Pinpoint the cell where the given text exists, returning its [X, Y] midpoint coordinate. 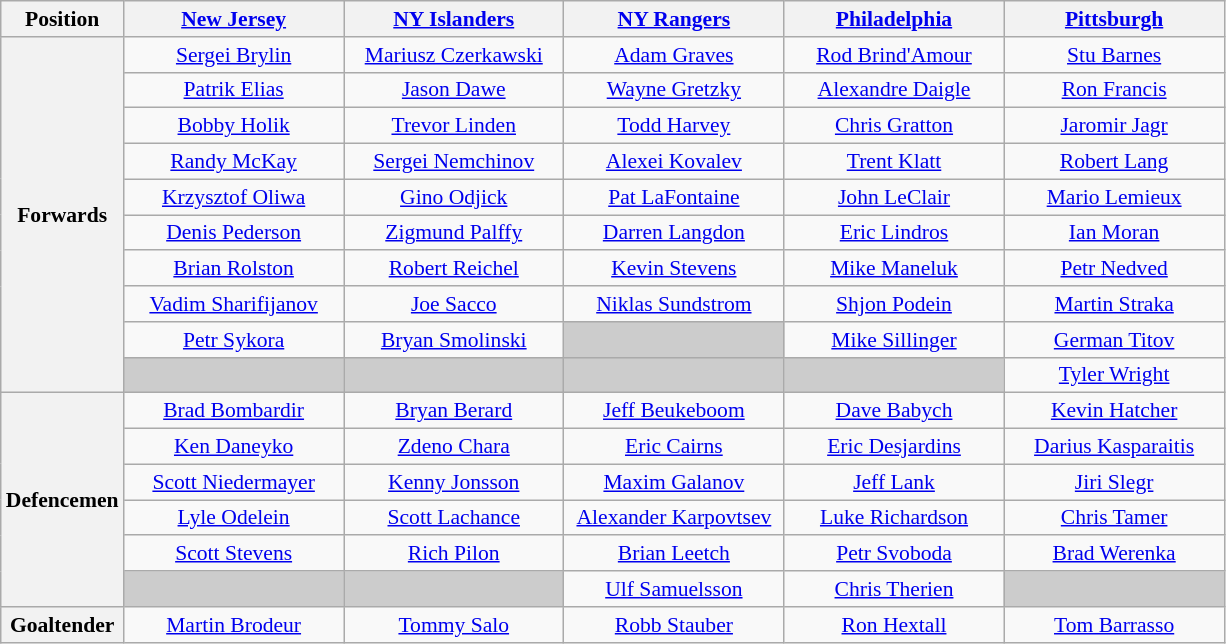
Luke Richardson [894, 518]
Bryan Berard [454, 411]
Philadelphia [894, 19]
Brian Leetch [674, 554]
Scott Stevens [234, 554]
Scott Niedermayer [234, 482]
Alexandre Daigle [894, 90]
Petr Sykora [234, 340]
Tom Barrasso [1114, 625]
Forwards [62, 215]
Chris Therien [894, 589]
Position [62, 19]
Kevin Hatcher [1114, 411]
Lyle Odelein [234, 518]
Pat LaFontaine [674, 197]
Darius Kasparaitis [1114, 447]
Jaromir Jagr [1114, 126]
Brad Werenka [1114, 554]
Eric Desjardins [894, 447]
Denis Pederson [234, 233]
Jason Dawe [454, 90]
Chris Gratton [894, 126]
Petr Svoboda [894, 554]
Wayne Gretzky [674, 90]
Joe Sacco [454, 304]
Martin Straka [1114, 304]
John LeClair [894, 197]
Bryan Smolinski [454, 340]
Shjon Podein [894, 304]
German Titov [1114, 340]
Maxim Galanov [674, 482]
Trevor Linden [454, 126]
Defencemen [62, 500]
Todd Harvey [674, 126]
Tommy Salo [454, 625]
Robert Reichel [454, 269]
Ken Daneyko [234, 447]
NY Rangers [674, 19]
Chris Tamer [1114, 518]
Darren Langdon [674, 233]
Patrik Elias [234, 90]
Jeff Lank [894, 482]
Zigmund Palffy [454, 233]
Scott Lachance [454, 518]
Sergei Nemchinov [454, 162]
Randy McKay [234, 162]
Tyler Wright [1114, 375]
Pittsburgh [1114, 19]
Niklas Sundstrom [674, 304]
Kenny Jonsson [454, 482]
Dave Babych [894, 411]
Sergei Brylin [234, 55]
Krzysztof Oliwa [234, 197]
Trent Klatt [894, 162]
Brad Bombardir [234, 411]
Jiri Slegr [1114, 482]
Rod Brind'Amour [894, 55]
Gino Odjick [454, 197]
New Jersey [234, 19]
Ron Hextall [894, 625]
Adam Graves [674, 55]
Eric Lindros [894, 233]
Ian Moran [1114, 233]
Goaltender [62, 625]
Robb Stauber [674, 625]
Ulf Samuelsson [674, 589]
Robert Lang [1114, 162]
Ron Francis [1114, 90]
Stu Barnes [1114, 55]
Alexander Karpovtsev [674, 518]
Vadim Sharifijanov [234, 304]
Mike Sillinger [894, 340]
Rich Pilon [454, 554]
Brian Rolston [234, 269]
Alexei Kovalev [674, 162]
Eric Cairns [674, 447]
Bobby Holik [234, 126]
Mariusz Czerkawski [454, 55]
NY Islanders [454, 19]
Martin Brodeur [234, 625]
Mario Lemieux [1114, 197]
Petr Nedved [1114, 269]
Zdeno Chara [454, 447]
Jeff Beukeboom [674, 411]
Mike Maneluk [894, 269]
Kevin Stevens [674, 269]
